Return the (X, Y) coordinate for the center point of the cell that contains the specified text.  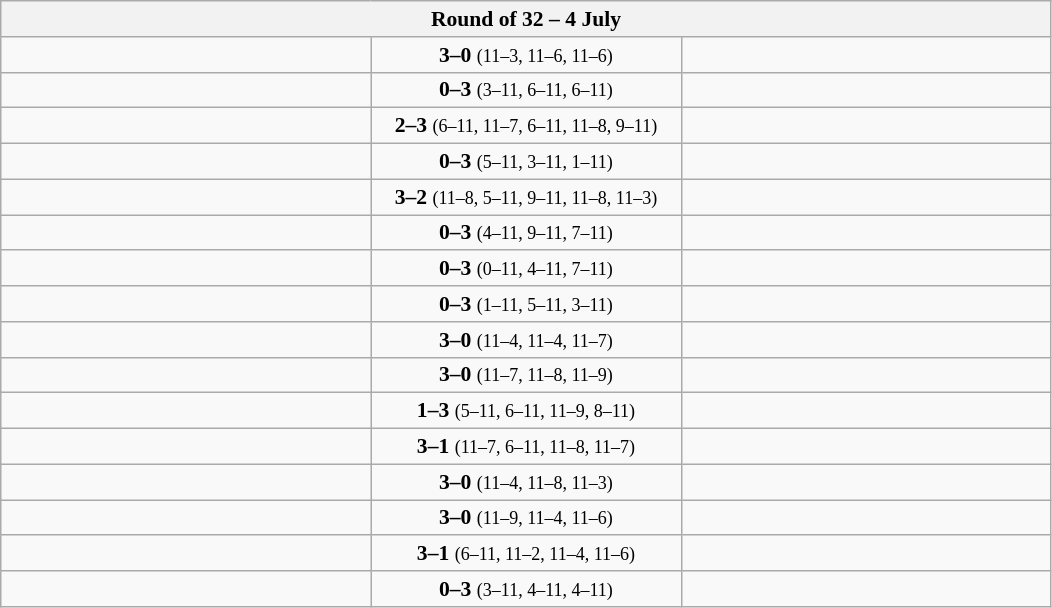
0–3 (5–11, 3–11, 1–11) (526, 162)
3–0 (11–3, 11–6, 11–6) (526, 55)
3–2 (11–8, 5–11, 9–11, 11–8, 11–3) (526, 197)
0–3 (1–11, 5–11, 3–11) (526, 304)
3–1 (6–11, 11–2, 11–4, 11–6) (526, 554)
3–0 (11–9, 11–4, 11–6) (526, 518)
3–0 (11–7, 11–8, 11–9) (526, 375)
0–3 (4–11, 9–11, 7–11) (526, 233)
3–0 (11–4, 11–4, 11–7) (526, 340)
0–3 (3–11, 4–11, 4–11) (526, 589)
Round of 32 – 4 July (526, 19)
1–3 (5–11, 6–11, 11–9, 8–11) (526, 411)
3–0 (11–4, 11–8, 11–3) (526, 482)
3–1 (11–7, 6–11, 11–8, 11–7) (526, 447)
0–3 (3–11, 6–11, 6–11) (526, 90)
2–3 (6–11, 11–7, 6–11, 11–8, 9–11) (526, 126)
0–3 (0–11, 4–11, 7–11) (526, 269)
